Return the (x, y) coordinate for the center point of the cell that contains the specified text.  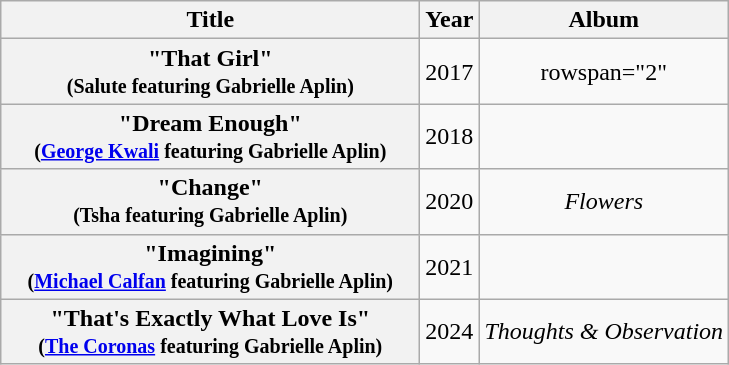
Year (450, 20)
rowspan="2" (604, 72)
2018 (450, 136)
2021 (450, 266)
"That's Exactly What Love Is" (The Coronas featuring Gabrielle Aplin) (210, 332)
"Change"(Tsha featuring Gabrielle Aplin) (210, 202)
2020 (450, 202)
"Dream Enough"(George Kwali featuring Gabrielle Aplin) (210, 136)
2024 (450, 332)
Album (604, 20)
2017 (450, 72)
Thoughts & Observation (604, 332)
Flowers (604, 202)
"Imagining" (Michael Calfan featuring Gabrielle Aplin) (210, 266)
Title (210, 20)
"That Girl"(Salute featuring Gabrielle Aplin) (210, 72)
